Scan for the cell matching the given text and deliver its (x, y) coordinate at center. 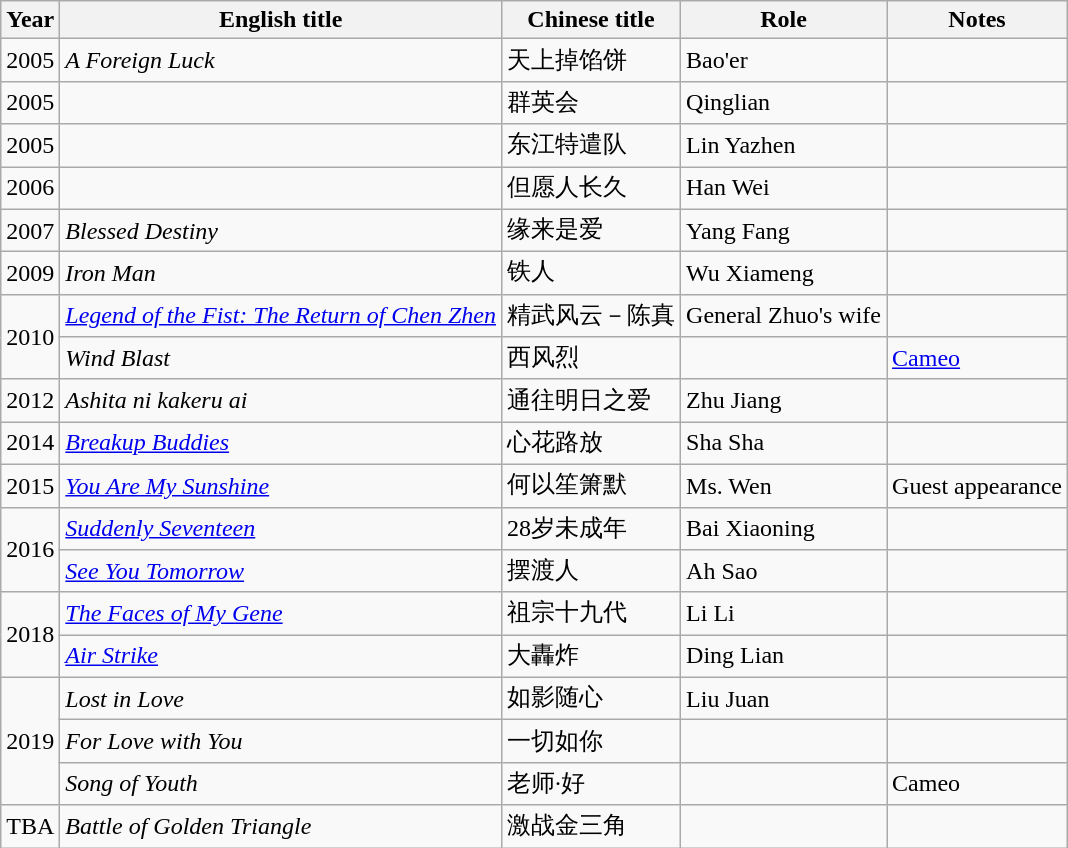
Wind Blast (281, 358)
但愿人长久 (590, 188)
A Foreign Luck (281, 60)
精武风云－陈真 (590, 316)
祖宗十九代 (590, 614)
See You Tomorrow (281, 572)
Bao'er (784, 60)
缘来是爱 (590, 230)
Ms. Wen (784, 486)
Lost in Love (281, 698)
Ding Lian (784, 656)
东江特遣队 (590, 146)
Bai Xiaoning (784, 528)
2006 (30, 188)
Blessed Destiny (281, 230)
2007 (30, 230)
大轟炸 (590, 656)
Notes (978, 20)
一切如你 (590, 742)
如影随心 (590, 698)
2009 (30, 274)
Battle of Golden Triangle (281, 826)
群英会 (590, 102)
Role (784, 20)
天上掉馅饼 (590, 60)
通往明日之爱 (590, 400)
2012 (30, 400)
Li Li (784, 614)
Guest appearance (978, 486)
Qinglian (784, 102)
For Love with You (281, 742)
Air Strike (281, 656)
老师·好 (590, 784)
何以笙箫默 (590, 486)
Legend of the Fist: The Return of Chen Zhen (281, 316)
English title (281, 20)
心花路放 (590, 444)
2019 (30, 741)
摆渡人 (590, 572)
铁人 (590, 274)
Zhu Jiang (784, 400)
Ashita ni kakeru ai (281, 400)
Yang Fang (784, 230)
28岁未成年 (590, 528)
General Zhuo's wife (784, 316)
Suddenly Seventeen (281, 528)
Breakup Buddies (281, 444)
Han Wei (784, 188)
Ah Sao (784, 572)
激战金三角 (590, 826)
2014 (30, 444)
Liu Juan (784, 698)
2016 (30, 550)
2015 (30, 486)
2010 (30, 336)
Lin Yazhen (784, 146)
Sha Sha (784, 444)
Chinese title (590, 20)
西风烈 (590, 358)
Year (30, 20)
You Are My Sunshine (281, 486)
2018 (30, 634)
Wu Xiameng (784, 274)
Song of Youth (281, 784)
Iron Man (281, 274)
TBA (30, 826)
The Faces of My Gene (281, 614)
